From the cell containing the given text, extract its center point as (X, Y) coordinate. 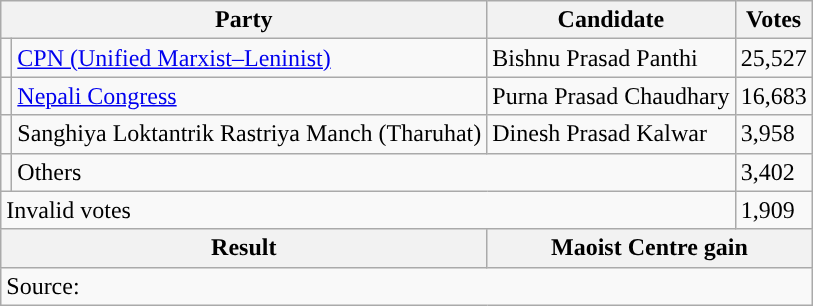
16,683 (774, 96)
Votes (774, 20)
Candidate (611, 20)
Party (244, 20)
1,909 (774, 210)
Invalid votes (368, 210)
Result (244, 248)
3,402 (774, 172)
Nepali Congress (250, 96)
Sanghiya Loktantrik Rastriya Manch (Tharuhat) (250, 134)
Source: (406, 286)
Purna Prasad Chaudhary (611, 96)
Others (374, 172)
Dinesh Prasad Kalwar (611, 134)
25,527 (774, 58)
CPN (Unified Marxist–Leninist) (250, 58)
Maoist Centre gain (650, 248)
3,958 (774, 134)
Bishnu Prasad Panthi (611, 58)
